Locate the cell with the specified text and output its (x, y) center coordinate. 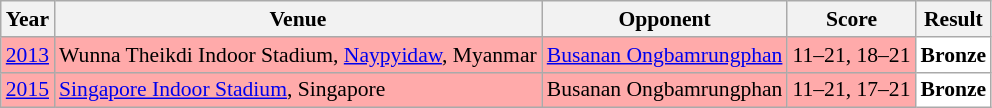
Score (851, 19)
Opponent (665, 19)
11–21, 17–21 (851, 90)
2015 (28, 90)
Wunna Theikdi Indoor Stadium, Naypyidaw, Myanmar (298, 55)
Venue (298, 19)
Singapore Indoor Stadium, Singapore (298, 90)
11–21, 18–21 (851, 55)
Year (28, 19)
2013 (28, 55)
Result (954, 19)
